Determine the [X, Y] coordinate at the center of the cell enclosing the given text.  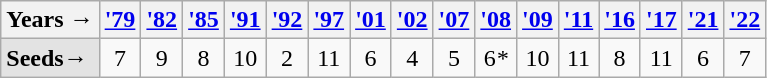
'85 [204, 20]
'16 [620, 20]
'08 [496, 20]
'82 [162, 20]
'79 [120, 20]
'09 [538, 20]
6* [496, 58]
'22 [745, 20]
Years → [50, 20]
9 [162, 58]
'97 [329, 20]
'91 [245, 20]
4 [412, 58]
'11 [578, 20]
'21 [703, 20]
'02 [412, 20]
5 [454, 58]
2 [287, 58]
'92 [287, 20]
Seeds→ [50, 58]
'17 [661, 20]
'07 [454, 20]
'01 [371, 20]
